Return [x, y] of the center of cell containing provided text 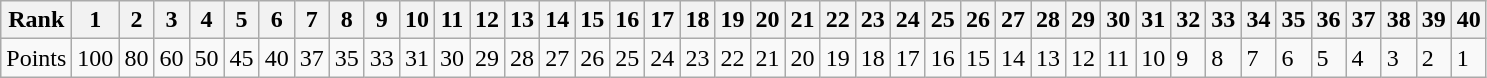
36 [1328, 20]
34 [1258, 20]
45 [242, 58]
39 [1434, 20]
38 [1398, 20]
32 [1188, 20]
Rank [36, 20]
50 [206, 58]
Points [36, 58]
60 [172, 58]
80 [136, 58]
100 [96, 58]
